Determine the (x, y) coordinate at the center of the cell enclosing the given text.  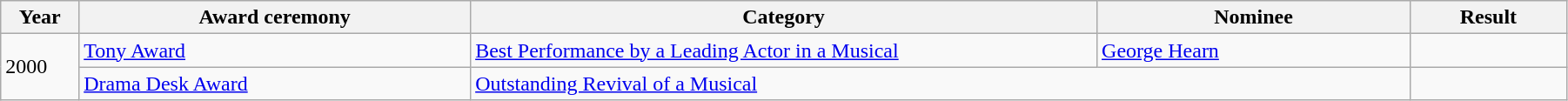
Best Performance by a Leading Actor in a Musical (784, 50)
Result (1488, 17)
Tony Award (275, 50)
Category (784, 17)
Year (40, 17)
George Hearn (1254, 50)
Drama Desk Award (275, 84)
Outstanding Revival of a Musical (941, 84)
Award ceremony (275, 17)
2000 (40, 67)
Nominee (1254, 17)
